Capture the cell that displays the provided text and extract its (X, Y) central coordinate. 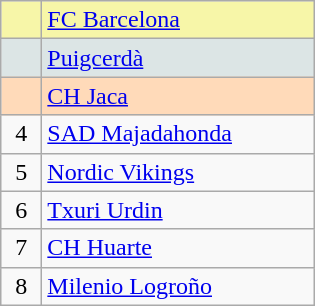
5 (22, 172)
Puigcerdà (178, 58)
FC Barcelona (178, 20)
Txuri Urdin (178, 210)
CH Huarte (178, 248)
6 (22, 210)
CH Jaca (178, 96)
4 (22, 134)
8 (22, 286)
SAD Majadahonda (178, 134)
Milenio Logroño (178, 286)
7 (22, 248)
Nordic Vikings (178, 172)
